Locate the cell with the specified text and output its [X, Y] center coordinate. 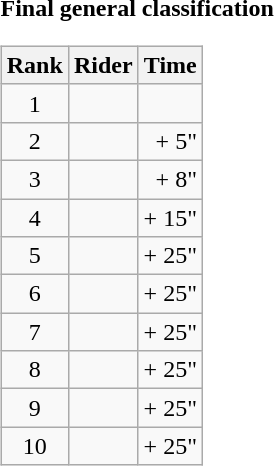
5 [34, 256]
Rank [34, 65]
6 [34, 294]
10 [34, 446]
+ 8" [170, 179]
Time [170, 65]
3 [34, 179]
7 [34, 332]
+ 5" [170, 141]
+ 15" [170, 217]
4 [34, 217]
8 [34, 370]
Rider [103, 65]
9 [34, 408]
1 [34, 103]
2 [34, 141]
